Search for the cell housing the specified text and yield its [X, Y] center coordinate. 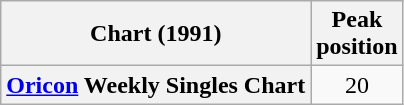
Chart (1991) [156, 34]
Oricon Weekly Singles Chart [156, 85]
20 [357, 85]
Peakposition [357, 34]
